Determine the (x, y) coordinate at the center of the cell enclosing the given text.  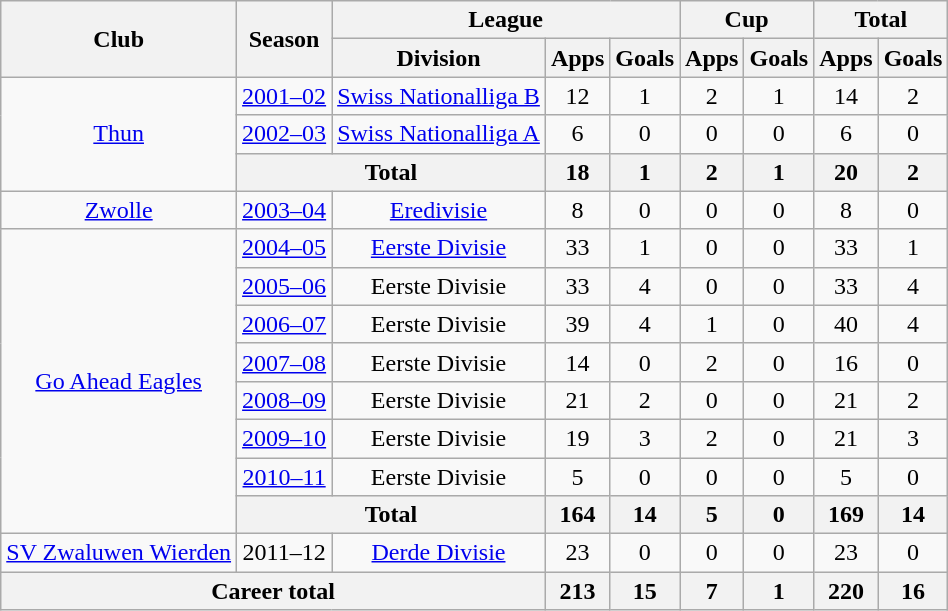
2002–03 (284, 134)
Derde Divisie (439, 553)
Eredivisie (439, 210)
Career total (274, 591)
39 (577, 324)
18 (577, 172)
2009–10 (284, 438)
15 (645, 591)
2008–09 (284, 400)
20 (846, 172)
2010–11 (284, 477)
Thun (119, 134)
Go Ahead Eagles (119, 381)
164 (577, 515)
2004–05 (284, 248)
213 (577, 591)
Swiss Nationalliga B (439, 96)
220 (846, 591)
2006–07 (284, 324)
2003–04 (284, 210)
19 (577, 438)
SV Zwaluwen Wierden (119, 553)
2001–02 (284, 96)
2011–12 (284, 553)
169 (846, 515)
2005–06 (284, 286)
Cup (747, 20)
40 (846, 324)
Club (119, 39)
Zwolle (119, 210)
Swiss Nationalliga A (439, 134)
7 (712, 591)
12 (577, 96)
League (506, 20)
2007–08 (284, 362)
Division (439, 58)
Season (284, 39)
